Find where the given text appears and provide that cell's center as (X, Y) coordinate. 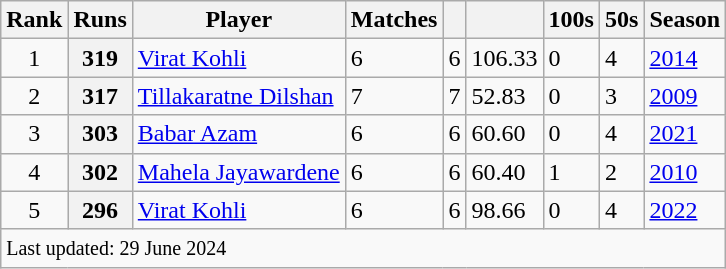
Matches (394, 20)
52.83 (504, 96)
100s (571, 20)
2022 (685, 210)
60.40 (504, 172)
98.66 (504, 210)
319 (100, 58)
Last updated: 29 June 2024 (364, 248)
296 (100, 210)
302 (100, 172)
Rank (34, 20)
317 (100, 96)
50s (621, 20)
Player (238, 20)
2014 (685, 58)
Season (685, 20)
Tillakaratne Dilshan (238, 96)
60.60 (504, 134)
303 (100, 134)
Runs (100, 20)
106.33 (504, 58)
5 (34, 210)
2021 (685, 134)
2010 (685, 172)
Mahela Jayawardene (238, 172)
2009 (685, 96)
Babar Azam (238, 134)
